Determine the (X, Y) coordinate at the center of the cell enclosing the given text.  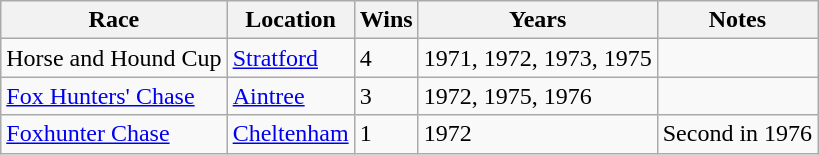
Wins (386, 20)
1971, 1972, 1973, 1975 (538, 58)
Fox Hunters' Chase (114, 96)
Notes (737, 20)
Cheltenham (290, 134)
Race (114, 20)
1972, 1975, 1976 (538, 96)
Horse and Hound Cup (114, 58)
Aintree (290, 96)
Foxhunter Chase (114, 134)
4 (386, 58)
Years (538, 20)
Second in 1976 (737, 134)
Location (290, 20)
1972 (538, 134)
Stratford (290, 58)
1 (386, 134)
3 (386, 96)
